From the cell containing the given text, extract its center point as [x, y] coordinate. 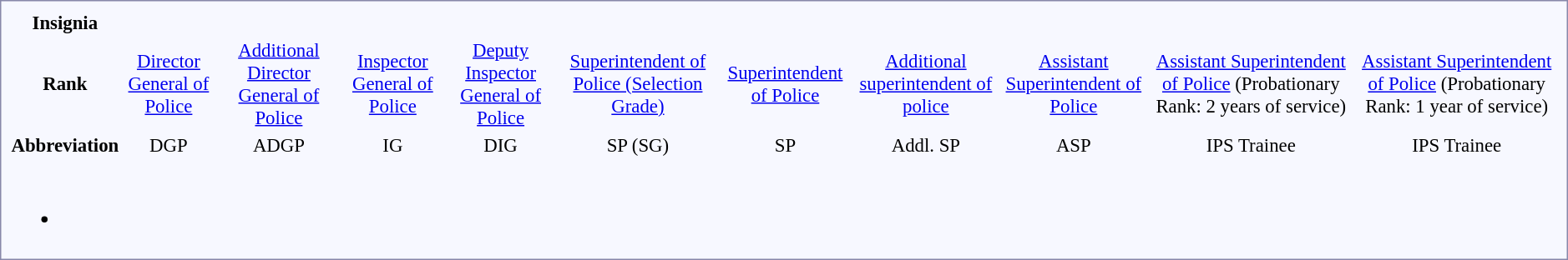
Additional Director General of Police [279, 83]
DIG [501, 145]
Deputy Inspector General of Police [501, 83]
ADGP [279, 145]
Director General of Police [169, 83]
Rank [65, 83]
Additional superintendent of police [925, 83]
Superintendent of Police [786, 83]
Insignia [65, 22]
Assistant Superintendent of Police (Probationary Rank: 2 years of service) [1251, 83]
SP [786, 145]
IG [392, 145]
Abbreviation [65, 145]
Assistant Superintendent of Police [1074, 83]
Assistant Superintendent of Police (Probationary Rank: 1 year of service) [1456, 83]
DGP [169, 145]
Inspector General of Police [392, 83]
SP (SG) [638, 145]
ASP [1074, 145]
Superintendent of Police (Selection Grade) [638, 83]
Addl. SP [925, 145]
